Detect which cell encompasses the target text, then output its [x, y] center coordinate. 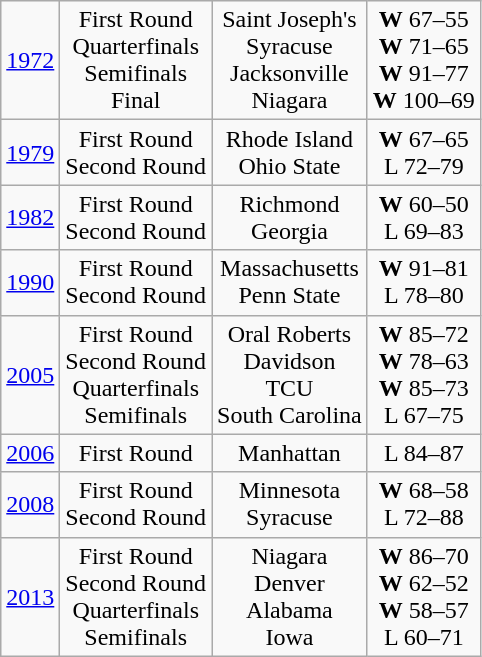
MinnesotaSyracuse [290, 504]
2006 [30, 453]
Saint Joseph'sSyracuseJacksonvilleNiagara [290, 60]
W 86–70W 62–52W 58–57L 60–71 [424, 596]
2013 [30, 596]
1972 [30, 60]
1990 [30, 282]
Rhode IslandOhio State [290, 152]
First RoundQuarterfinalsSemifinalsFinal [136, 60]
W 68–58L 72–88 [424, 504]
W 67–65L 72–79 [424, 152]
W 60–50L 69–83 [424, 218]
MassachusettsPenn State [290, 282]
First Round [136, 453]
2008 [30, 504]
2005 [30, 374]
Manhattan [290, 453]
W 67–55W 71–65W 91–77W 100–69 [424, 60]
1979 [30, 152]
W 91–81L 78–80 [424, 282]
L 84–87 [424, 453]
W 85–72W 78–63W 85–73L 67–75 [424, 374]
1982 [30, 218]
NiagaraDenverAlabamaIowa [290, 596]
Oral RobertsDavidsonTCUSouth Carolina [290, 374]
RichmondGeorgia [290, 218]
